Identify which cell holds the provided text, then report its [X, Y] central coordinate. 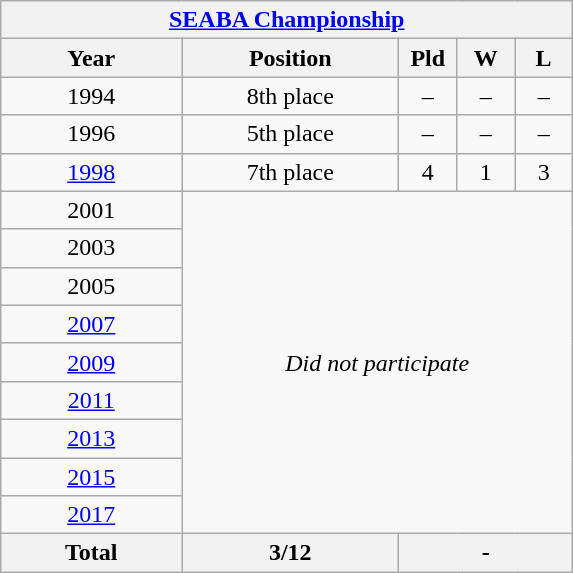
2011 [92, 400]
- [486, 553]
SEABA Championship [287, 20]
1 [486, 172]
W [486, 58]
L [544, 58]
2015 [92, 477]
Position [290, 58]
1996 [92, 134]
2001 [92, 210]
8th place [290, 96]
2003 [92, 248]
2013 [92, 438]
4 [428, 172]
3/12 [290, 553]
Year [92, 58]
2005 [92, 286]
1994 [92, 96]
2017 [92, 515]
2007 [92, 324]
7th place [290, 172]
Did not participate [378, 362]
1998 [92, 172]
3 [544, 172]
2009 [92, 362]
5th place [290, 134]
Total [92, 553]
Pld [428, 58]
